Determine the [X, Y] coordinate at the center of the cell enclosing the given text.  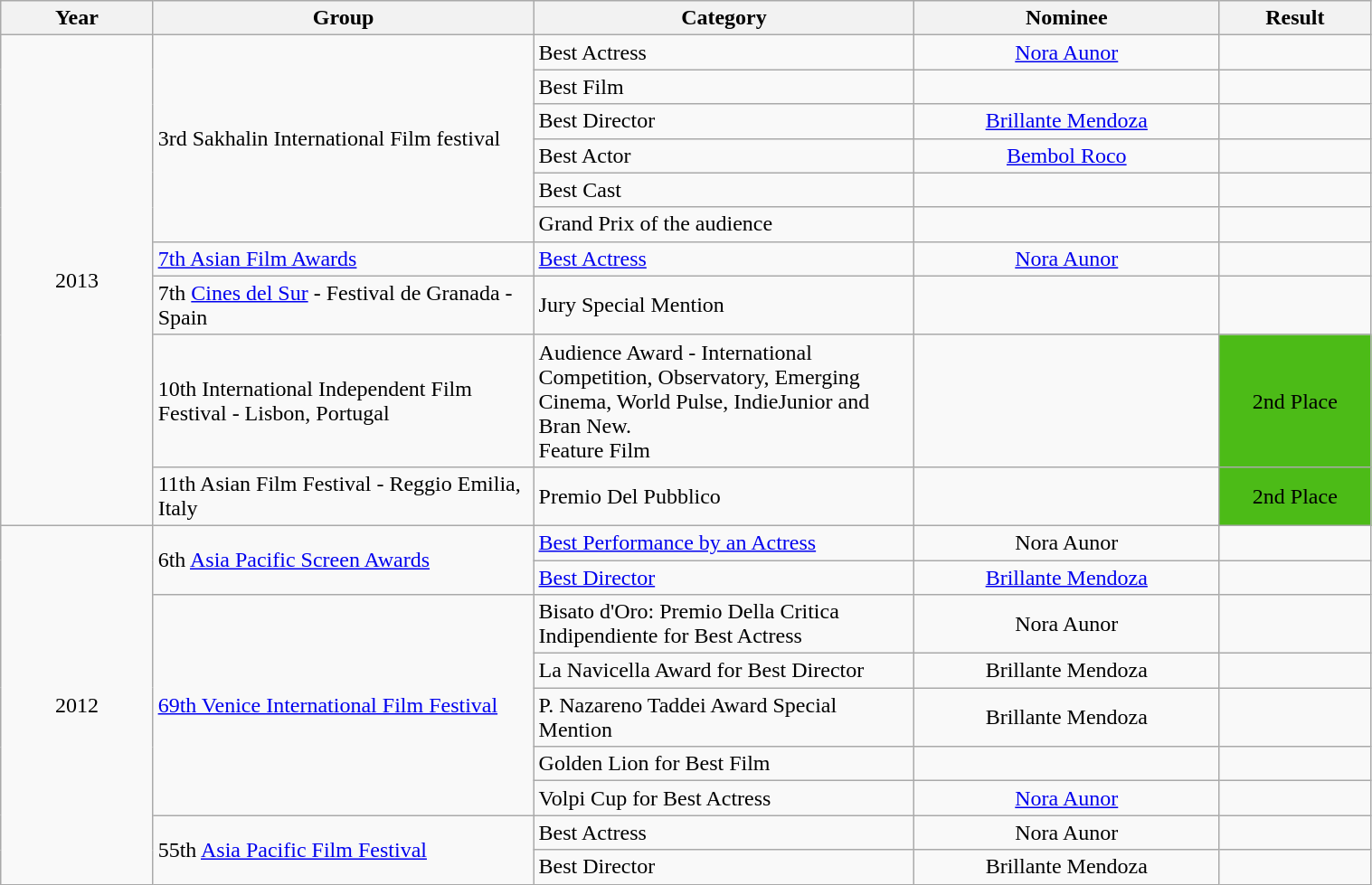
6th Asia Pacific Screen Awards [344, 560]
Best Actor [724, 155]
Result [1295, 18]
Category [724, 18]
Best Performance by an Actress [724, 542]
Grand Prix of the audience [724, 224]
7th Asian Film Awards [344, 259]
Bisato d'Oro: Premio Della Critica Indipendiente for Best Actress [724, 624]
10th International Independent Film Festival - Lisbon, Portugal [344, 400]
P. Nazareno Taddei Award Special Mention [724, 718]
69th Venice International Film Festival [344, 705]
Premio Del Pubblico [724, 495]
2013 [77, 280]
La Navicella Award for Best Director [724, 671]
2012 [77, 705]
Jury Special Mention [724, 306]
55th Asia Pacific Film Festival [344, 850]
Year [77, 18]
Volpi Cup for Best Actress [724, 798]
Audience Award - International Competition, Observatory, Emerging Cinema, World Pulse, IndieJunior and Bran New.Feature Film [724, 400]
Best Film [724, 87]
7th Cines del Sur - Festival de Granada - Spain [344, 306]
Golden Lion for Best Film [724, 764]
Bembol Roco [1067, 155]
Nominee [1067, 18]
11th Asian Film Festival - Reggio Emilia, Italy [344, 495]
Group [344, 18]
Best Cast [724, 190]
3rd Sakhalin International Film festival [344, 138]
